Scan for the cell matching the given text and deliver its [x, y] coordinate at center. 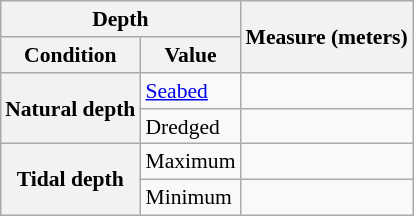
Measure (meters) [327, 36]
Minimum [190, 197]
Natural depth [70, 108]
Value [190, 55]
Tidal depth [70, 180]
Maximum [190, 162]
Condition [70, 55]
Depth [120, 19]
Dredged [190, 126]
Seabed [190, 91]
